Search for the cell housing the specified text and yield its [x, y] center coordinate. 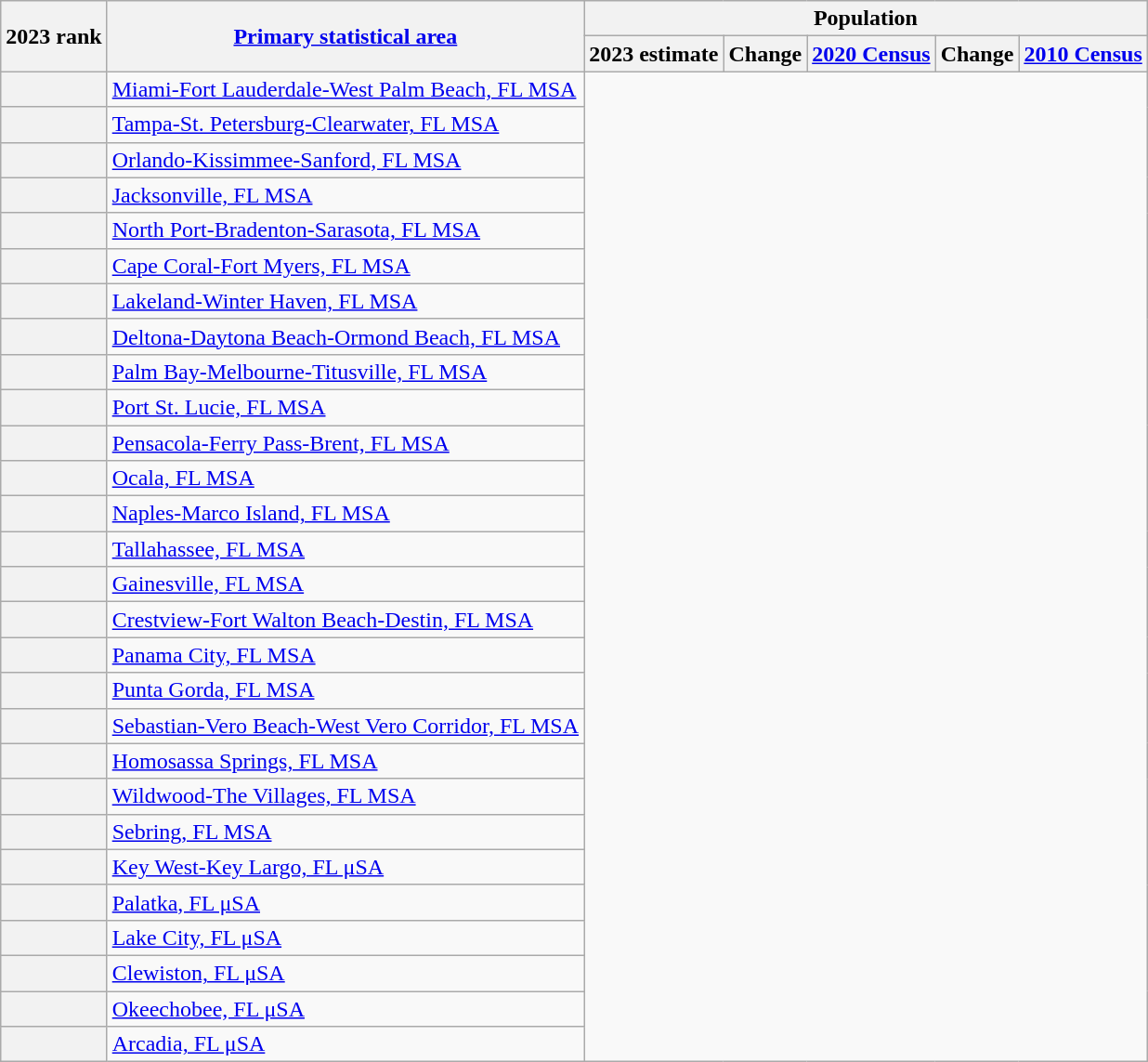
Jacksonville, FL MSA [346, 195]
Punta Gorda, FL MSA [346, 690]
North Port-Bradenton-Sarasota, FL MSA [346, 230]
Lakeland-Winter Haven, FL MSA [346, 301]
Arcadia, FL μSA [346, 1044]
Tampa-St. Petersburg-Clearwater, FL MSA [346, 125]
2023 rank [54, 36]
Primary statistical area [346, 36]
Palatka, FL μSA [346, 902]
Sebring, FL MSA [346, 832]
Port St. Lucie, FL MSA [346, 407]
Clewiston, FL μSA [346, 973]
Okeechobee, FL μSA [346, 1008]
Wildwood-The Villages, FL MSA [346, 796]
Crestview-Fort Walton Beach-Destin, FL MSA [346, 620]
Miami-Fort Lauderdale-West Palm Beach, FL MSA [346, 89]
Naples-Marco Island, FL MSA [346, 514]
Palm Bay-Melbourne-Titusville, FL MSA [346, 372]
Panama City, FL MSA [346, 655]
Gainesville, FL MSA [346, 584]
Key West-Key Largo, FL μSA [346, 867]
2020 Census [871, 54]
Sebastian-Vero Beach-West Vero Corridor, FL MSA [346, 726]
2023 estimate [654, 54]
Orlando-Kissimmee-Sanford, FL MSA [346, 160]
Lake City, FL μSA [346, 937]
Pensacola-Ferry Pass-Brent, FL MSA [346, 443]
Homosassa Springs, FL MSA [346, 761]
Ocala, FL MSA [346, 479]
Population [866, 19]
Tallahassee, FL MSA [346, 549]
2010 Census [1083, 54]
Cape Coral-Fort Myers, FL MSA [346, 266]
Deltona-Daytona Beach-Ormond Beach, FL MSA [346, 336]
